Capture the cell that displays the provided text and extract its [x, y] central coordinate. 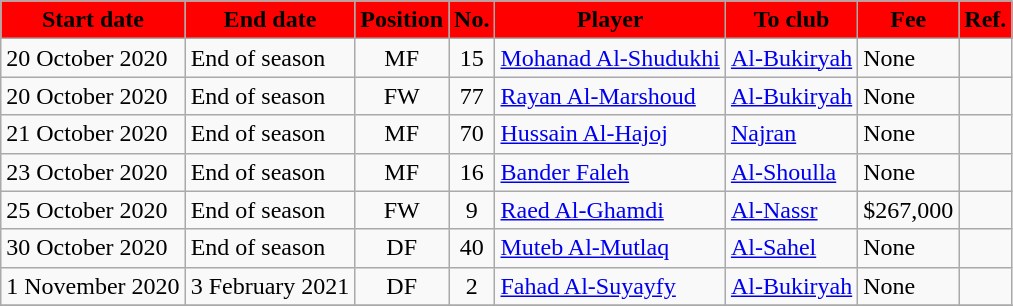
Al-Sahel [791, 248]
15 [472, 58]
16 [472, 172]
40 [472, 248]
End date [270, 20]
No. [472, 20]
1 November 2020 [93, 286]
Player [610, 20]
Rayan Al-Marshoud [610, 96]
Fahad Al-Suyayfy [610, 286]
30 October 2020 [93, 248]
2 [472, 286]
$267,000 [908, 210]
Al-Nassr [791, 210]
Bander Faleh [610, 172]
Al-Shoulla [791, 172]
3 February 2021 [270, 286]
Muteb Al-Mutlaq [610, 248]
70 [472, 134]
25 October 2020 [93, 210]
Fee [908, 20]
Position [402, 20]
Start date [93, 20]
To club [791, 20]
21 October 2020 [93, 134]
9 [472, 210]
Hussain Al-Hajoj [610, 134]
Mohanad Al-Shudukhi [610, 58]
Raed Al-Ghamdi [610, 210]
23 October 2020 [93, 172]
Ref. [986, 20]
77 [472, 96]
Najran [791, 134]
